Scan for the cell matching the given text and deliver its [x, y] coordinate at center. 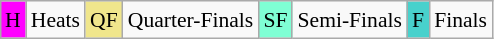
Finals [460, 20]
H [13, 20]
Semi-Finals [349, 20]
QF [104, 20]
F [418, 20]
Quarter-Finals [191, 20]
Heats [56, 20]
SF [275, 20]
